Determine the [x, y] coordinate at the center of the cell enclosing the given text.  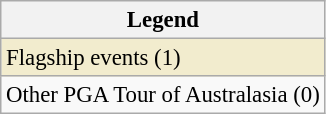
Flagship events (1) [163, 58]
Legend [163, 20]
Other PGA Tour of Australasia (0) [163, 95]
